Provide the [X, Y] coordinate of the cell's center where the given text is located.  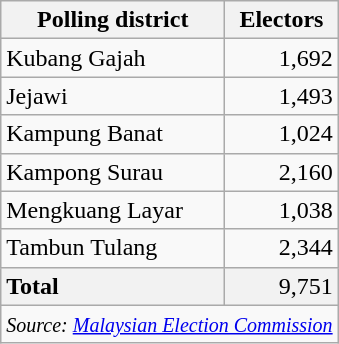
1,038 [282, 210]
1,692 [282, 58]
Mengkuang Layar [113, 210]
Jejawi [113, 96]
Source: Malaysian Election Commission [170, 324]
2,160 [282, 172]
1,024 [282, 134]
Polling district [113, 20]
Total [113, 286]
Electors [282, 20]
Kubang Gajah [113, 58]
Kampong Surau [113, 172]
9,751 [282, 286]
Kampung Banat [113, 134]
2,344 [282, 248]
1,493 [282, 96]
Tambun Tulang [113, 248]
